Locate the cell with the specified text and output its [X, Y] center coordinate. 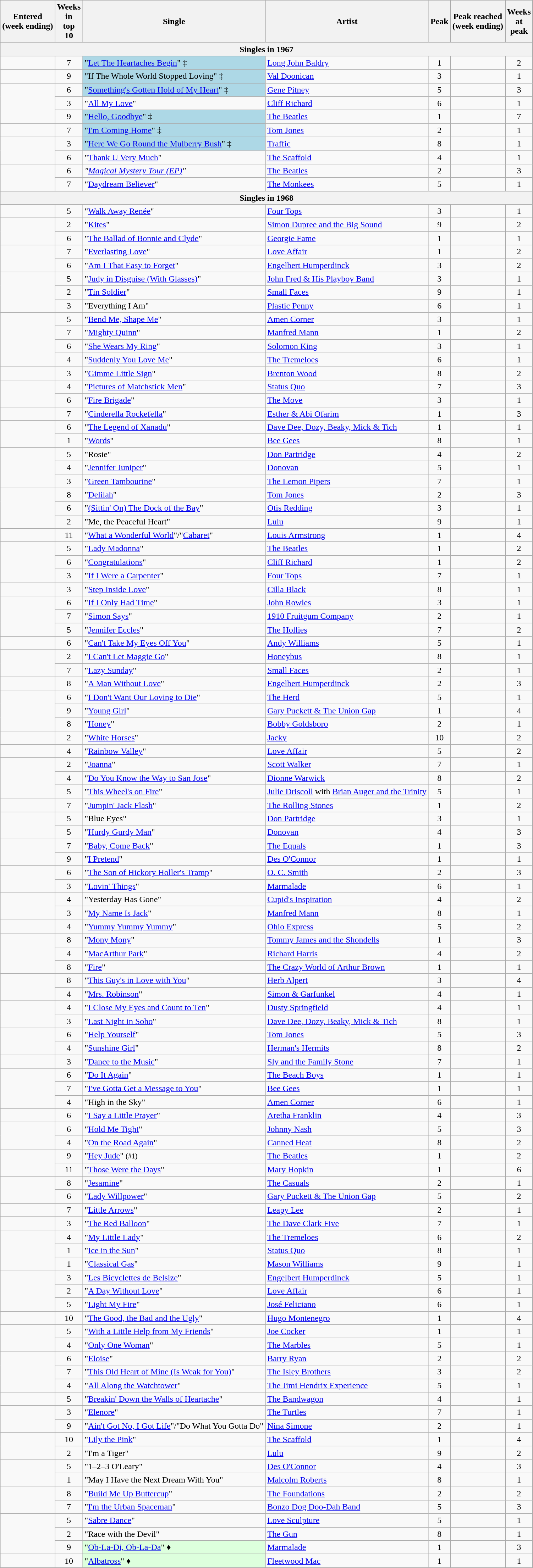
"Gimme Little Sign" [174, 373]
Single [174, 21]
The Dave Clark Five [347, 1223]
"Step Inside Love" [174, 589]
Hugo Montenegro [347, 1318]
"Elenore" [174, 1412]
Jacky [347, 738]
"Bend Me, Shape Me" [174, 319]
"This Guy's in Love with You" [174, 980]
Traffic [347, 144]
"I'm Coming Home" ‡ [174, 130]
Tommy James and the Shondells [347, 940]
"Suddenly You Love Me" [174, 360]
"Rosie" [174, 454]
"Yesterday Has Gone" [174, 900]
José Feliciano [347, 1305]
The Lemon Pipers [347, 481]
The Jimi Hendrix Experience [347, 1385]
"I Can't Let Maggie Go" [174, 657]
"Breakin' Down the Walls of Heartache" [174, 1399]
"Only One Woman" [174, 1345]
"Blue Eyes" [174, 818]
"(Sittin' On) The Dock of the Bay" [174, 508]
Louis Armstrong [347, 535]
O. C. Smith [347, 873]
"Classical Gas" [174, 1264]
Val Doonican [347, 76]
Canned Heat [347, 1142]
"The Son of Hickory Holler's Tramp" [174, 873]
Dusty Springfield [347, 1007]
"The Good, the Bad and the Ugly" [174, 1318]
Mary Hopkin [347, 1169]
"Simon Says" [174, 616]
Fleetwood Mac [347, 1561]
"Lady Madonna" [174, 549]
"Sunshine Girl" [174, 1048]
Georgie Fame [347, 238]
"Yummy Yummy Yummy" [174, 927]
"If I Only Had Time" [174, 602]
1910 Fruitgum Company [347, 616]
"If The Whole World Stopped Loving" ‡ [174, 76]
"All Along the Watchtower" [174, 1385]
"Those Were the Days" [174, 1169]
John Rowles [347, 602]
"Judy in Disguise (With Glasses)" [174, 279]
Leapy Lee [347, 1210]
"1–2–3 O'Leary" [174, 1466]
"Baby, Come Back" [174, 846]
Simon Dupree and the Big Sound [347, 225]
"Lazy Sunday" [174, 670]
The Equals [347, 846]
"Thank U Very Much" [174, 157]
"Everything I Am" [174, 306]
Peak reached(week ending) [478, 21]
Weeksintop10 [69, 21]
"Green Tambourine" [174, 481]
The Marbles [347, 1345]
Love Sculpture [347, 1520]
Sly and the Family Stone [347, 1061]
"My Little Lady" [174, 1237]
"Jennifer Juniper" [174, 468]
Nina Simone [347, 1426]
"The Legend of Xanadu" [174, 427]
"On the Road Again" [174, 1142]
"Jennifer Eccles" [174, 629]
"Cinderella Rockefella" [174, 414]
Andy Williams [347, 643]
"Lily the Pink" [174, 1439]
"Ain't Got No, I Got Life"/"Do What You Gotta Do" [174, 1426]
Simon & Garfunkel [347, 994]
"This Wheel's on Fire" [174, 791]
"Delilah" [174, 495]
"I've Gotta Get a Message to You" [174, 1089]
"Magical Mystery Tour (EP)" [174, 171]
Julie Driscoll with Brian Auger and the Trinity [347, 791]
"Lady Willpower" [174, 1196]
Long John Baldry [347, 63]
"Little Arrows" [174, 1210]
The Move [347, 400]
"With a Little Help from My Friends" [174, 1331]
The Hollies [347, 629]
"I'm a Tiger" [174, 1453]
"Congratulations" [174, 562]
"Tin Soldier" [174, 292]
"What a Wonderful World"/"Cabaret" [174, 535]
"Me, the Peaceful Heart" [174, 522]
"I Pretend" [174, 859]
Solomon King [347, 346]
"Sabre Dance" [174, 1520]
"Help Yourself" [174, 1034]
Plastic Penny [347, 306]
Aretha Franklin [347, 1116]
"If I Were a Carpenter" [174, 576]
"Jesamine" [174, 1183]
Johnny Nash [347, 1129]
Bobby Goldsboro [347, 724]
"Can't Take My Eyes Off You" [174, 643]
Herman's Hermits [347, 1048]
"Mighty Quinn" [174, 333]
"Honey" [174, 724]
Dionne Warwick [347, 778]
Bonzo Dog Doo-Dah Band [347, 1507]
"Build Me Up Buttercup" [174, 1493]
"Daydream Believer" [174, 184]
"Ob-La-Di, Ob-La-Da" ♦ [174, 1547]
"Fire" [174, 967]
"All My Love" [174, 103]
"Hold Me Tight" [174, 1129]
"A Man Without Love" [174, 684]
"Here We Go Round the Mulberry Bush" ‡ [174, 144]
Otis Redding [347, 508]
"Lovin' Things" [174, 886]
"Let The Heartaches Begin" ‡ [174, 63]
Scott Walker [347, 764]
"Hello, Goodbye" ‡ [174, 117]
"Albatross" ♦ [174, 1561]
"Mony Mony" [174, 940]
Joe Cocker [347, 1331]
"I Don't Want Our Loving to Die" [174, 697]
Brenton Wood [347, 373]
"Ice in the Sun" [174, 1250]
"She Wears My Ring" [174, 346]
The Beach Boys [347, 1075]
"MacArthur Park" [174, 953]
"Words" [174, 441]
Artist [347, 21]
Entered(week ending) [28, 21]
The Gun [347, 1534]
Mason Williams [347, 1264]
"Kites" [174, 225]
"A Day Without Love" [174, 1291]
"Young Girl" [174, 711]
Esther & Abi Ofarim [347, 414]
"Hey Jude" (#1) [174, 1156]
Barry Ryan [347, 1358]
Richard Harris [347, 953]
Singles in 1967 [267, 49]
Herb Alpert [347, 980]
Peak [439, 21]
"Jumpin' Jack Flash" [174, 805]
The Rolling Stones [347, 805]
"Pictures of Matchstick Men" [174, 387]
Cilla Black [347, 589]
Singles in 1968 [267, 198]
"Everlasting Love" [174, 252]
The Herd [347, 697]
Malcolm Roberts [347, 1480]
The Crazy World of Arthur Brown [347, 967]
"The Red Balloon" [174, 1223]
"Race with the Devil" [174, 1534]
The Monkees [347, 184]
"Light My Fire" [174, 1305]
"High in the Sky" [174, 1102]
"Do It Again" [174, 1075]
Cupid's Inspiration [347, 900]
Honeybus [347, 657]
"This Old Heart of Mine (Is Weak for You)" [174, 1372]
"Hurdy Gurdy Man" [174, 832]
The Bandwagon [347, 1399]
"Something's Gotten Hold of My Heart" ‡ [174, 90]
"Les Bicyclettes de Belsize" [174, 1278]
The Isley Brothers [347, 1372]
John Fred & His Playboy Band [347, 279]
"I Say a Little Prayer" [174, 1116]
Ohio Express [347, 927]
"The Ballad of Bonnie and Clyde" [174, 238]
"I'm the Urban Spaceman" [174, 1507]
Gene Pitney [347, 90]
"My Name Is Jack" [174, 913]
The Casuals [347, 1183]
"Do You Know the Way to San Jose" [174, 778]
"Fire Brigade" [174, 400]
The Foundations [347, 1493]
"Am I That Easy to Forget" [174, 265]
"Mrs. Robinson" [174, 994]
"Joanna" [174, 764]
"White Horses" [174, 738]
The Turtles [347, 1412]
"May I Have the Next Dream With You" [174, 1480]
"Eloise" [174, 1358]
"Last Night in Soho" [174, 1021]
"Dance to the Music" [174, 1061]
"Walk Away Renée" [174, 211]
"I Close My Eyes and Count to Ten" [174, 1007]
"Rainbow Valley" [174, 751]
Weeksatpeak [519, 21]
